Output the (x, y) coordinate of the center of the cell containing the given text.  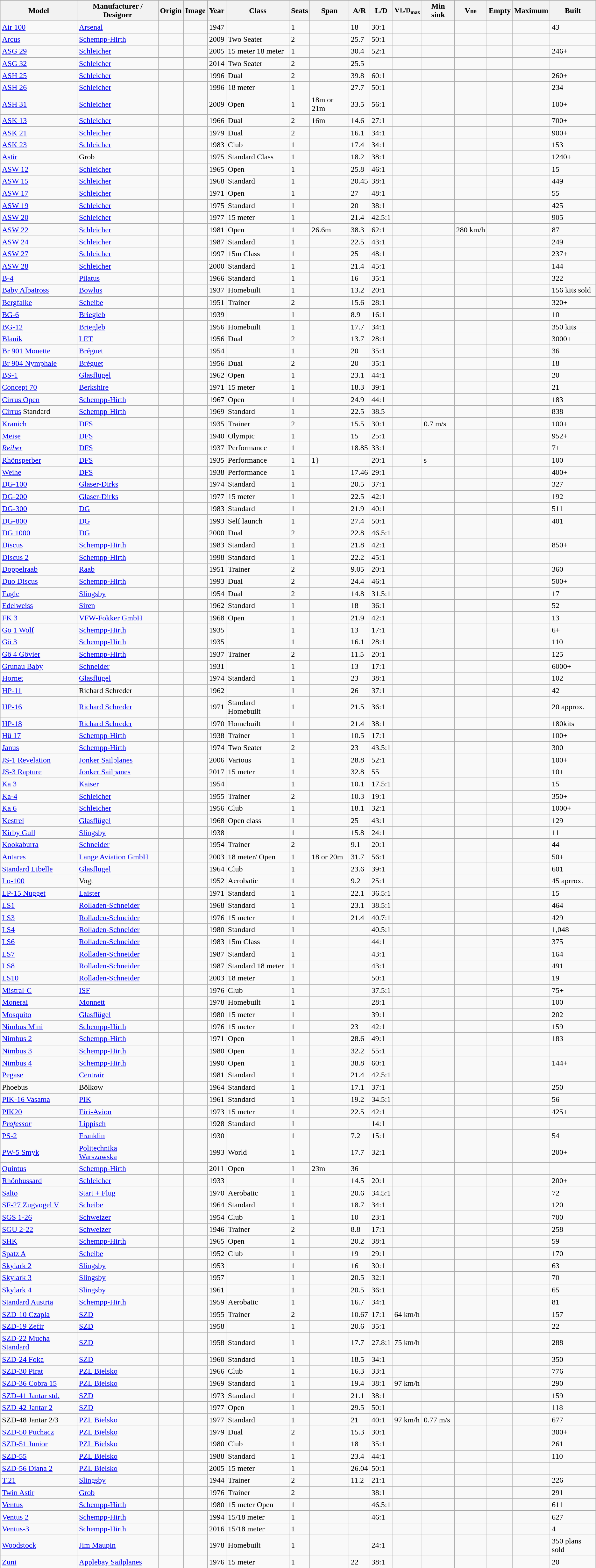
327 (573, 484)
PIK (118, 1099)
42 (573, 690)
157 (573, 1314)
700 (573, 1217)
25.8 (359, 169)
261 (573, 1444)
19:1 (381, 796)
30.4 (359, 51)
Kookaburra (39, 845)
14.5 (359, 1181)
36.5:1 (381, 893)
23.6 (359, 869)
T.21 (39, 1480)
PS-2 (39, 1136)
Span (329, 11)
BG-6 (39, 314)
1960 (216, 1359)
11 (573, 833)
33.5 (359, 104)
SZD-19 Zefir (39, 1326)
38.5:1 (381, 905)
50+ (573, 857)
45 aprrox. (573, 881)
120 (573, 1205)
1994 (216, 1517)
Arsenal (118, 27)
Seats (300, 11)
905 (573, 218)
3000+ (573, 339)
HP-16 (39, 707)
322 (573, 278)
HP-18 (39, 723)
838 (573, 412)
JS-3 Rapture (39, 772)
LS6 (39, 942)
ASW 15 (39, 181)
Empty (500, 11)
FK 3 (39, 618)
18 meter/ Open (258, 857)
24.9 (359, 400)
350 kits (573, 327)
SZD-51 Junior (39, 1444)
PIK20 (39, 1111)
627 (573, 1517)
Twin Astir (39, 1492)
26.04 (359, 1468)
20.45 (359, 181)
22.2 (359, 557)
22.1 (359, 893)
24.4 (359, 582)
2006 (216, 760)
Air 100 (39, 27)
7+ (573, 448)
9.1 (359, 845)
288 (573, 1343)
26 (359, 690)
Siren (118, 606)
375 (573, 942)
Spatz A (39, 1254)
27 (359, 193)
21.1 (359, 1396)
Professor (39, 1124)
Manufacturer / Designer (118, 11)
59 (573, 1241)
Raab (118, 569)
44 (573, 845)
Lippisch (118, 1124)
9.05 (359, 569)
20.2 (359, 1241)
ASK 23 (39, 145)
491 (573, 966)
144 (573, 266)
Rhönsperber (39, 460)
SHK (39, 1241)
Class (258, 11)
170 (573, 1254)
Standard Class (258, 157)
4 (573, 1529)
Kaiser (118, 784)
ASG 29 (39, 51)
BS-1 (39, 375)
ASW 28 (39, 266)
1,048 (573, 929)
28.8 (359, 760)
1946 (216, 1229)
Jonker Sailplanes (118, 760)
ASW 19 (39, 206)
Ventus 2 (39, 1517)
Kirby Gull (39, 833)
LS4 (39, 929)
16.7 (359, 1302)
18.3 (359, 387)
118 (573, 1408)
Woodstock (39, 1545)
LET (118, 339)
Gö 3 (39, 642)
43 (573, 27)
234 (573, 88)
ISF (118, 990)
350 plans sold (573, 1545)
Gö 1 Wolf (39, 630)
Skylark 4 (39, 1290)
Janus (39, 748)
ASW 20 (39, 218)
6+ (573, 630)
Astir (39, 157)
54 (573, 1136)
38.8 (359, 1063)
31.7 (359, 857)
900+ (573, 133)
25.7 (359, 39)
237+ (573, 254)
Blanik (39, 339)
ASW 22 (39, 230)
62:1 (381, 230)
464 (573, 905)
Pegase (39, 1075)
1933 (216, 1181)
Eiri-Avion (118, 1111)
PIK-16 Vasama (39, 1099)
ASW 17 (39, 193)
18.2 (359, 157)
Lange Aviation GmbH (118, 857)
Bowlus (118, 290)
14.8 (359, 594)
SZD-55 (39, 1456)
10.5 (359, 735)
1000+ (573, 808)
Nimbus 3 (39, 1051)
Various (258, 760)
17.4 (359, 145)
350+ (573, 796)
Doppelraab (39, 569)
Nimbus 2 (39, 1039)
Nimbus 4 (39, 1063)
1957 (216, 1278)
Standard Homebuilt (258, 707)
Ka-4 (39, 796)
Discus (39, 545)
425+ (573, 1111)
125 (573, 654)
776 (573, 1371)
VFW-Fokker GmbH (118, 618)
Jonker Sailpanes (118, 772)
246+ (573, 51)
511 (573, 509)
63 (573, 1266)
Quintus (39, 1169)
56 (573, 1099)
81 (573, 1302)
DG-200 (39, 496)
21.8 (359, 545)
Origin (171, 11)
19.2 (359, 1099)
Discus 2 (39, 557)
Cirrus Standard (39, 412)
153 (573, 145)
144+ (573, 1063)
29.5 (359, 1408)
ASG 32 (39, 63)
1997 (216, 254)
18.5 (359, 1359)
World (258, 1152)
700+ (573, 120)
2017 (216, 772)
14:1 (381, 1124)
22.8 (359, 533)
Mistral-C (39, 990)
15.3 (359, 1432)
14.6 (359, 120)
ASH 31 (39, 104)
Hornet (39, 678)
16m (329, 120)
10.1 (359, 784)
23.4 (359, 1456)
Image (195, 11)
21:1 (381, 1480)
Rhönbussard (39, 1181)
72 (573, 1193)
DG-300 (39, 509)
1998 (216, 557)
13.7 (359, 339)
Br 901 Mouette (39, 351)
L/D (381, 11)
Duo Discus (39, 582)
SZD-22 Mucha Standard (39, 1343)
LS8 (39, 966)
1967 (216, 400)
ASK 21 (39, 133)
1940 (216, 436)
LS7 (39, 954)
Antares (39, 857)
300+ (573, 1432)
0.7 m/s (438, 424)
Ka 6 (39, 808)
Open class (258, 820)
17.5:1 (381, 784)
18 or 20m (329, 857)
13.2 (359, 290)
ASH 26 (39, 88)
850+ (573, 545)
ASW 12 (39, 169)
27.4 (359, 521)
Franklin (118, 1136)
DG 1000 (39, 533)
SGU 2-22 (39, 1229)
Built (573, 11)
677 (573, 1420)
7.2 (359, 1136)
17.46 (359, 472)
SZD-10 Czapla (39, 1314)
Gö 4 Gövier (39, 654)
Nimbus Mini (39, 1027)
350 (573, 1359)
SZD-36 Cobra 15 (39, 1384)
Ventus (39, 1505)
Standard Libelle (39, 869)
260+ (573, 76)
449 (573, 181)
Standard Austria (39, 1302)
Ventus-3 (39, 1529)
Bergfalke (39, 302)
Self launch (258, 521)
10.3 (359, 796)
15.6 (359, 302)
87 (573, 230)
291 (573, 1492)
Hü 17 (39, 735)
SF-27 Zugvogel V (39, 1205)
Lo-100 (39, 881)
15.5 (359, 424)
11.5 (359, 654)
32.2 (359, 1051)
425 (573, 206)
PW-5 Smyk (39, 1152)
16.3 (359, 1371)
280 km/h (471, 230)
10+ (573, 772)
611 (573, 1505)
1959 (216, 1302)
SGS 1-26 (39, 1217)
258 (573, 1229)
28.6 (359, 1039)
21.5 (359, 707)
49:1 (381, 1039)
10.67 (359, 1314)
2014 (216, 63)
20 approx. (573, 707)
Grunau Baby (39, 666)
A/R (359, 11)
43.5:1 (381, 748)
6000+ (573, 666)
Politechnika Warszawska (118, 1152)
Jim Maupin (118, 1545)
1953 (216, 1266)
Monerai (39, 1002)
BG-12 (39, 327)
27.8:1 (381, 1343)
27:1 (381, 120)
1939 (216, 314)
31.5:1 (381, 594)
26.6m (329, 230)
17 (573, 594)
Year (216, 11)
23:1 (381, 1217)
LS10 (39, 978)
VL/Dmax (407, 11)
DG-800 (39, 521)
64 km/h (407, 1314)
18.85 (359, 448)
SZD-42 Jantar 2 (39, 1408)
429 (573, 917)
37.5:1 (381, 990)
1} (329, 460)
Olympic (258, 436)
Vogt (118, 881)
Vne (471, 11)
LP-15 Nugget (39, 893)
8.8 (359, 1229)
9.2 (359, 881)
75+ (573, 990)
LS3 (39, 917)
18m or 21m (329, 104)
1240+ (573, 157)
Baby Albatross (39, 290)
Model (39, 11)
300 (573, 748)
17.1 (359, 1087)
400+ (573, 472)
Berkshire (118, 387)
102 (573, 678)
27.7 (359, 88)
Zuni (39, 1562)
Centrair (118, 1075)
B-4 (39, 278)
40.5:1 (381, 929)
LS1 (39, 905)
DG-100 (39, 484)
39.8 (359, 76)
15.8 (359, 833)
SZD-56 Diana 2 (39, 1468)
SZD-24 Foka (39, 1359)
Kestrel (39, 820)
601 (573, 869)
8.9 (359, 314)
226 (573, 1480)
ASH 25 (39, 76)
2016 (216, 1529)
Eagle (39, 594)
ASW 27 (39, 254)
Start + Flug (118, 1193)
290 (573, 1384)
15 meter 18 meter (258, 51)
Reiher (39, 448)
249 (573, 242)
23m (329, 1169)
32.8 (359, 772)
1944 (216, 1480)
38.5 (381, 412)
Meise (39, 436)
70 (573, 1278)
1988 (216, 1456)
65 (573, 1290)
75 km/h (407, 1343)
HP-11 (39, 690)
952+ (573, 436)
Standard 18 meter (258, 966)
Br 904 Nymphale (39, 363)
180kits (573, 723)
250 (573, 1087)
500+ (573, 582)
s (438, 460)
Salto (39, 1193)
52 (573, 606)
18.1 (359, 808)
40.7:1 (381, 917)
15 meter Open (258, 1505)
360 (573, 569)
SZD-50 Puchacz (39, 1432)
Cirrus Open (39, 400)
Edelweiss (39, 606)
Laister (118, 893)
129 (573, 820)
19.4 (359, 1384)
16:1 (381, 314)
ASW 24 (39, 242)
1990 (216, 1063)
Pilatus (118, 278)
Skylark 2 (39, 1266)
ASK 13 (39, 120)
Phoebus (39, 1087)
1931 (216, 666)
401 (573, 521)
25.5 (359, 63)
55:1 (381, 1051)
Bölkow (118, 1087)
1928 (216, 1124)
18.7 (359, 1205)
11.2 (359, 1480)
Arcus (39, 39)
SZD-30 Pirat (39, 1371)
320+ (573, 302)
0.77 m/s (438, 1420)
164 (573, 954)
192 (573, 496)
Min sink (438, 11)
15:1 (381, 1136)
SZD-41 Jantar std. (39, 1396)
156 kits sold (573, 290)
Maximum (531, 11)
Weihe (39, 472)
202 (573, 1015)
1930 (216, 1136)
Applebay Sailplanes (118, 1562)
Skylark 3 (39, 1278)
Kranich (39, 424)
38.3 (359, 230)
Ka 3 (39, 784)
2011 (216, 1169)
Concept 70 (39, 387)
Monnett (118, 1002)
SZD-48 Jantar 2/3 (39, 1420)
JS-1 Revelation (39, 760)
Mosquito (39, 1015)
1947 (216, 27)
